Return [X, Y] of the center of cell containing provided text 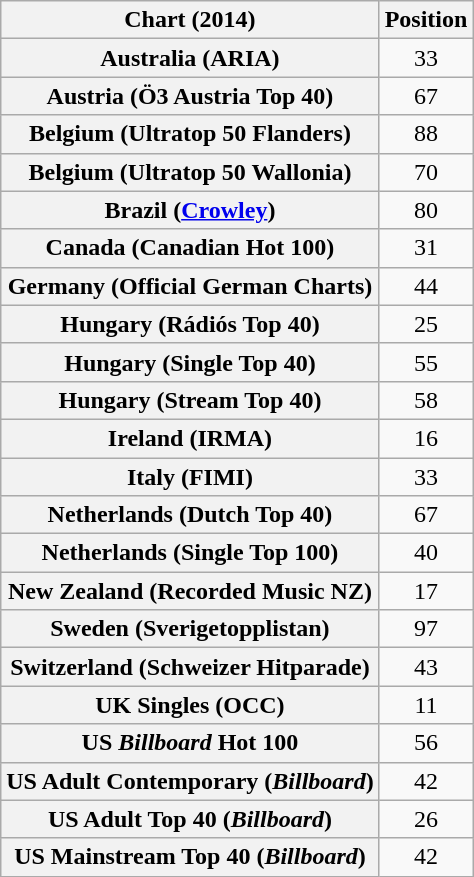
11 [426, 705]
Belgium (Ultratop 50 Flanders) [190, 134]
US Billboard Hot 100 [190, 743]
88 [426, 134]
Hungary (Stream Top 40) [190, 400]
UK Singles (OCC) [190, 705]
Netherlands (Single Top 100) [190, 553]
Italy (FIMI) [190, 477]
80 [426, 210]
New Zealand (Recorded Music NZ) [190, 591]
Brazil (Crowley) [190, 210]
40 [426, 553]
Netherlands (Dutch Top 40) [190, 515]
Switzerland (Schweizer Hitparade) [190, 667]
Germany (Official German Charts) [190, 286]
16 [426, 438]
55 [426, 362]
56 [426, 743]
Ireland (IRMA) [190, 438]
Austria (Ö3 Austria Top 40) [190, 96]
70 [426, 172]
US Mainstream Top 40 (Billboard) [190, 857]
43 [426, 667]
US Adult Contemporary (Billboard) [190, 781]
44 [426, 286]
17 [426, 591]
US Adult Top 40 (Billboard) [190, 819]
97 [426, 629]
Australia (ARIA) [190, 58]
Belgium (Ultratop 50 Wallonia) [190, 172]
Position [426, 20]
Canada (Canadian Hot 100) [190, 248]
Hungary (Single Top 40) [190, 362]
Sweden (Sverigetopplistan) [190, 629]
26 [426, 819]
58 [426, 400]
25 [426, 324]
Hungary (Rádiós Top 40) [190, 324]
Chart (2014) [190, 20]
31 [426, 248]
